Find where the given text appears and provide that cell's center as [X, Y] coordinate. 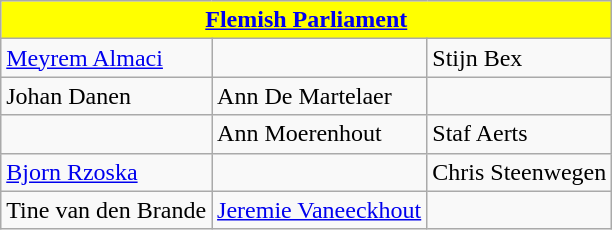
Chris Steenwegen [520, 172]
Flemish Parliament [306, 20]
Staf Aerts [520, 134]
Jeremie Vaneeckhout [320, 210]
Ann Moerenhout [320, 134]
Meyrem Almaci [106, 58]
Stijn Bex [520, 58]
Bjorn Rzoska [106, 172]
Ann De Martelaer [320, 96]
Tine van den Brande [106, 210]
Johan Danen [106, 96]
